Pinpoint the cell where the given text exists, returning its (x, y) midpoint coordinate. 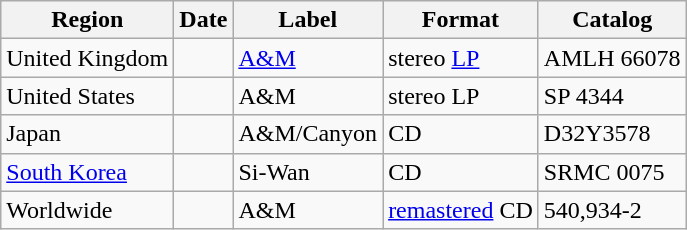
Label (308, 20)
SP 4344 (612, 96)
Japan (88, 134)
remastered CD (461, 210)
Si-Wan (308, 172)
Worldwide (88, 210)
D32Y3578 (612, 134)
AMLH 66078 (612, 58)
Date (204, 20)
Catalog (612, 20)
A&M/Canyon (308, 134)
SRMC 0075 (612, 172)
Region (88, 20)
United Kingdom (88, 58)
South Korea (88, 172)
540,934-2 (612, 210)
United States (88, 96)
Format (461, 20)
